Return (X, Y) of the center of cell containing provided text 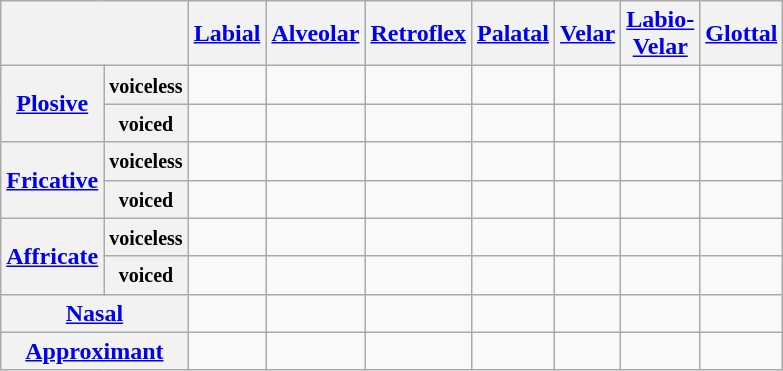
Velar (588, 34)
Fricative (52, 180)
Affricate (52, 256)
Nasal (94, 313)
Palatal (512, 34)
Glottal (742, 34)
Labial (227, 34)
Retroflex (418, 34)
Alveolar (316, 34)
Approximant (94, 351)
Plosive (52, 104)
Labio-Velar (660, 34)
